Output the (X, Y) coordinate of the center of the cell containing the given text.  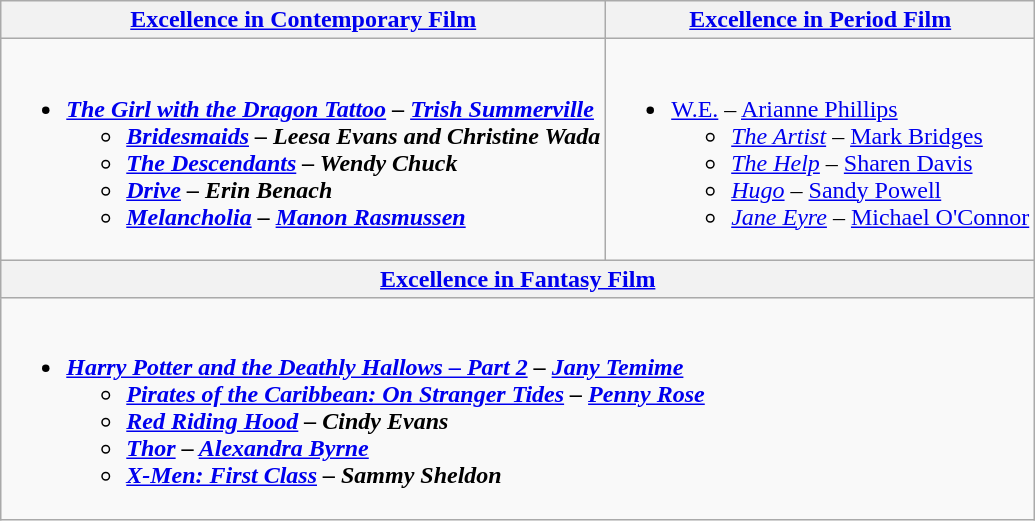
Excellence in Contemporary Film (304, 20)
Excellence in Period Film (820, 20)
W.E. – Arianne PhillipsThe Artist – Mark BridgesThe Help – Sharen DavisHugo – Sandy PowellJane Eyre – Michael O'Connor (820, 150)
Excellence in Fantasy Film (518, 279)
